Extract the [X, Y] coordinate from the center of the cell holding the provided text.  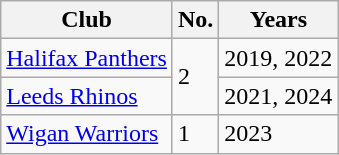
1 [195, 134]
Wigan Warriors [87, 134]
2023 [278, 134]
No. [195, 20]
Leeds Rhinos [87, 96]
Halifax Panthers [87, 58]
2 [195, 77]
Club [87, 20]
2019, 2022 [278, 58]
2021, 2024 [278, 96]
Years [278, 20]
